Pinpoint the cell where the given text exists, returning its (X, Y) midpoint coordinate. 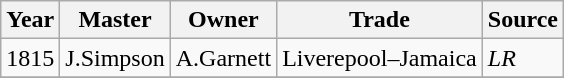
Master (115, 20)
Liverepool–Jamaica (380, 58)
A.Garnett (223, 58)
1815 (30, 58)
Trade (380, 20)
Source (522, 20)
LR (522, 58)
Year (30, 20)
J.Simpson (115, 58)
Owner (223, 20)
